Determine the (X, Y) coordinate at the center of the cell enclosing the given text.  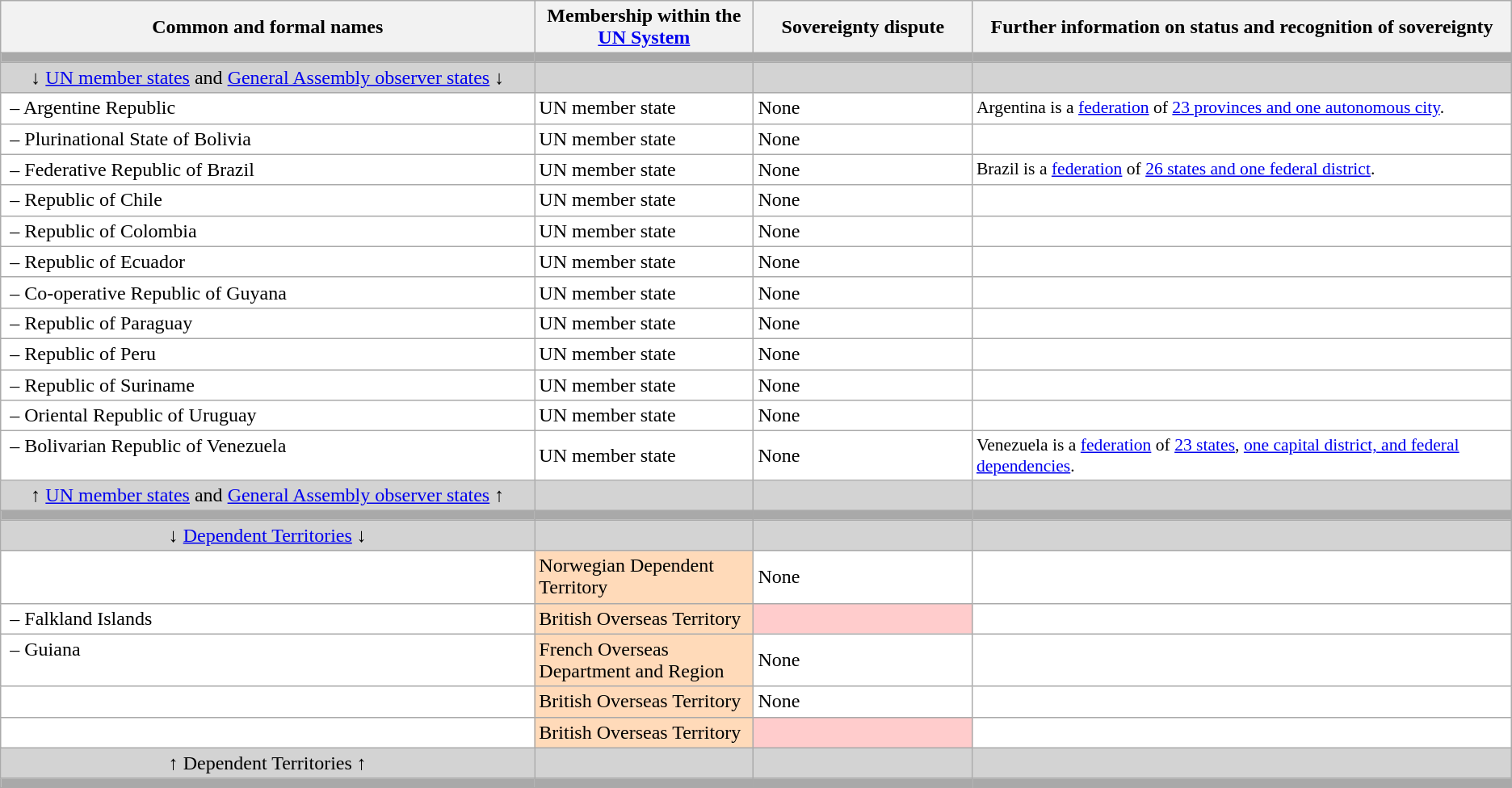
– Guiana (268, 660)
– Republic of Suriname (268, 385)
– Oriental Republic of Uruguay (268, 416)
Common and formal names (268, 27)
– Bolivarian Republic of Venezuela (268, 455)
↑ Dependent Territories ↑ (268, 763)
Venezuela is a federation of 23 states, one capital district, and federal dependencies. (1242, 455)
Norwegian Dependent Territory (645, 576)
↓ Dependent Territories ↓ (268, 535)
↓ UN member states and General Assembly observer states ↓ (268, 78)
– Republic of Paraguay (268, 323)
– Republic of Chile (268, 200)
– Federative Republic of Brazil (268, 170)
Further information on status and recognition of sovereignty (1242, 27)
– Plurinational State of Bolivia (268, 139)
Brazil is a federation of 26 states and one federal district. (1242, 170)
– Falkland Islands (268, 618)
Argentina is a federation of 23 provinces and one autonomous city. (1242, 108)
French Overseas Department and Region (645, 660)
– Co-operative Republic of Guyana (268, 292)
– Republic of Ecuador (268, 262)
– Republic of Peru (268, 354)
↑ UN member states and General Assembly observer states ↑ (268, 496)
– Argentine Republic (268, 108)
Membership within the UN System (645, 27)
– Republic of Colombia (268, 231)
Sovereignty dispute (863, 27)
